Return the [x, y] coordinate for the center point of the cell that contains the specified text.  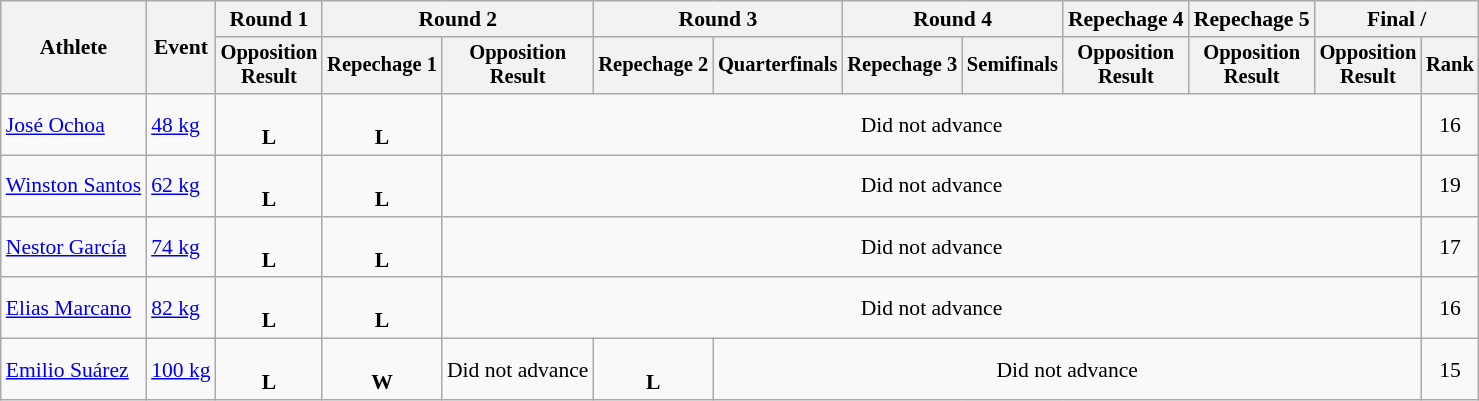
Nestor García [74, 248]
Rank [1450, 66]
Round 3 [718, 19]
José Ochoa [74, 124]
100 kg [180, 370]
Winston Santos [74, 186]
Semifinals [1012, 66]
Repechage 5 [1252, 19]
Round 4 [952, 19]
Round 1 [270, 19]
Quarterfinals [778, 66]
48 kg [180, 124]
74 kg [180, 248]
15 [1450, 370]
Event [180, 48]
Repechage 4 [1126, 19]
82 kg [180, 308]
Athlete [74, 48]
19 [1450, 186]
Repechage 1 [382, 66]
17 [1450, 248]
Round 2 [458, 19]
W [382, 370]
62 kg [180, 186]
Emilio Suárez [74, 370]
Elias Marcano [74, 308]
Repechage 2 [653, 66]
Final / [1397, 19]
Repechage 3 [902, 66]
